Search for the cell housing the specified text and yield its [X, Y] center coordinate. 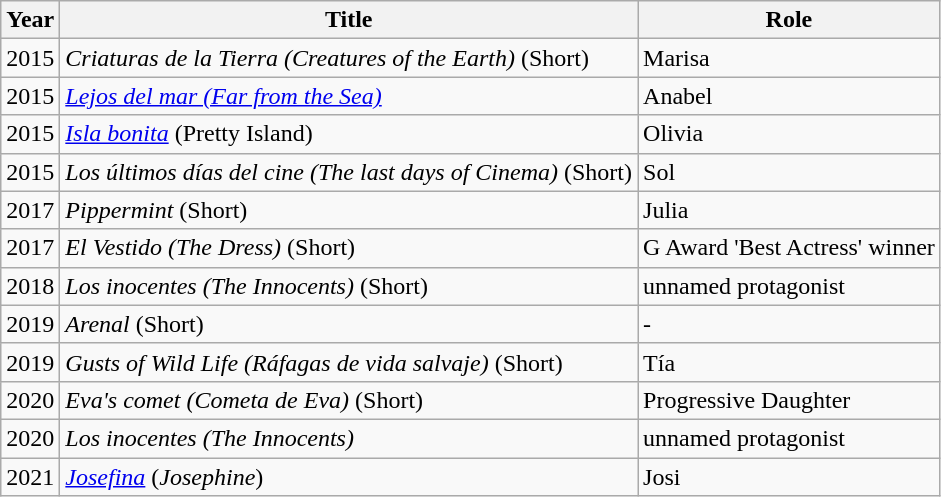
- [790, 324]
Josefina (Josephine) [349, 477]
El Vestido (The Dress) (Short) [349, 248]
Los inocentes (The Innocents) (Short) [349, 286]
Anabel [790, 96]
Gusts of Wild Life (Ráfagas de vida salvaje) (Short) [349, 362]
Progressive Daughter [790, 400]
Pippermint (Short) [349, 210]
Lejos del mar (Far from the Sea) [349, 96]
Julia [790, 210]
Los inocentes (The Innocents) [349, 438]
Isla bonita (Pretty Island) [349, 134]
Marisa [790, 58]
Role [790, 20]
Tía [790, 362]
G Award 'Best Actress' winner [790, 248]
2018 [30, 286]
2021 [30, 477]
Title [349, 20]
Eva's comet (Cometa de Eva) (Short) [349, 400]
Sol [790, 172]
Year [30, 20]
Josi [790, 477]
Criaturas de la Tierra (Creatures of the Earth) (Short) [349, 58]
Los últimos días del cine (The last days of Cinema) (Short) [349, 172]
Olivia [790, 134]
Arenal (Short) [349, 324]
